Search for the cell housing the specified text and yield its (x, y) center coordinate. 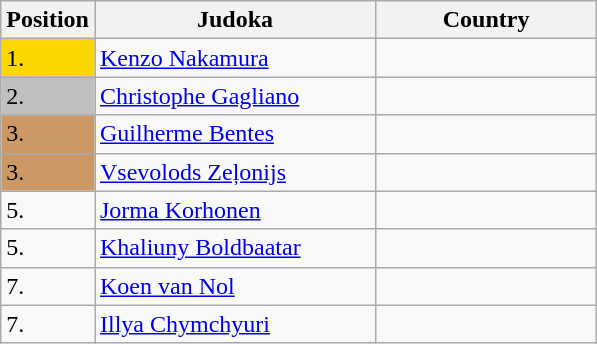
Illya Chymchyuri (234, 324)
Khaliuny Boldbaatar (234, 248)
Jorma Korhonen (234, 210)
Judoka (234, 20)
Guilherme Bentes (234, 134)
Position (48, 20)
Country (486, 20)
2. (48, 96)
Christophe Gagliano (234, 96)
Koen van Nol (234, 286)
Vsevolods Zeļonijs (234, 172)
1. (48, 58)
Kenzo Nakamura (234, 58)
